Find where the given text appears and provide that cell's center as (X, Y) coordinate. 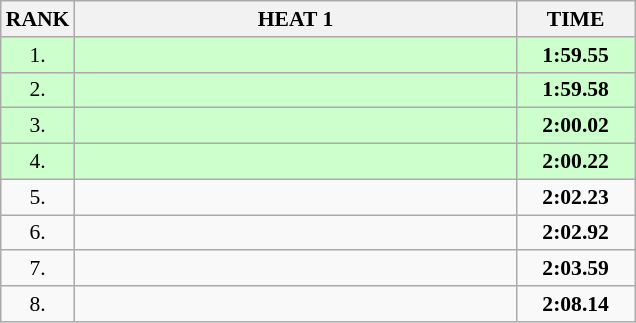
TIME (576, 19)
2. (38, 90)
2:00.22 (576, 162)
4. (38, 162)
2:02.23 (576, 197)
RANK (38, 19)
1. (38, 55)
2:02.92 (576, 233)
5. (38, 197)
6. (38, 233)
2:08.14 (576, 304)
8. (38, 304)
HEAT 1 (295, 19)
1:59.55 (576, 55)
2:03.59 (576, 269)
3. (38, 126)
1:59.58 (576, 90)
7. (38, 269)
2:00.02 (576, 126)
